Locate the cell with the specified text and output its (x, y) center coordinate. 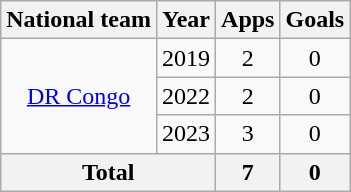
7 (248, 172)
2023 (186, 134)
Apps (248, 20)
DR Congo (79, 96)
Goals (315, 20)
2022 (186, 96)
2019 (186, 58)
Total (108, 172)
Year (186, 20)
3 (248, 134)
National team (79, 20)
